From the cell containing the given text, extract its center point as (x, y) coordinate. 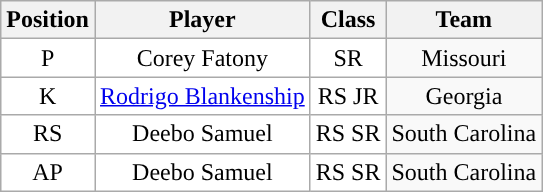
Player (202, 20)
Team (464, 20)
AP (48, 172)
SR (348, 58)
Georgia (464, 96)
RS JR (348, 96)
Rodrigo Blankenship (202, 96)
K (48, 96)
RS (48, 134)
Corey Fatony (202, 58)
Class (348, 20)
Position (48, 20)
Missouri (464, 58)
P (48, 58)
